Return the (x, y) coordinate for the center point of the cell that contains the specified text.  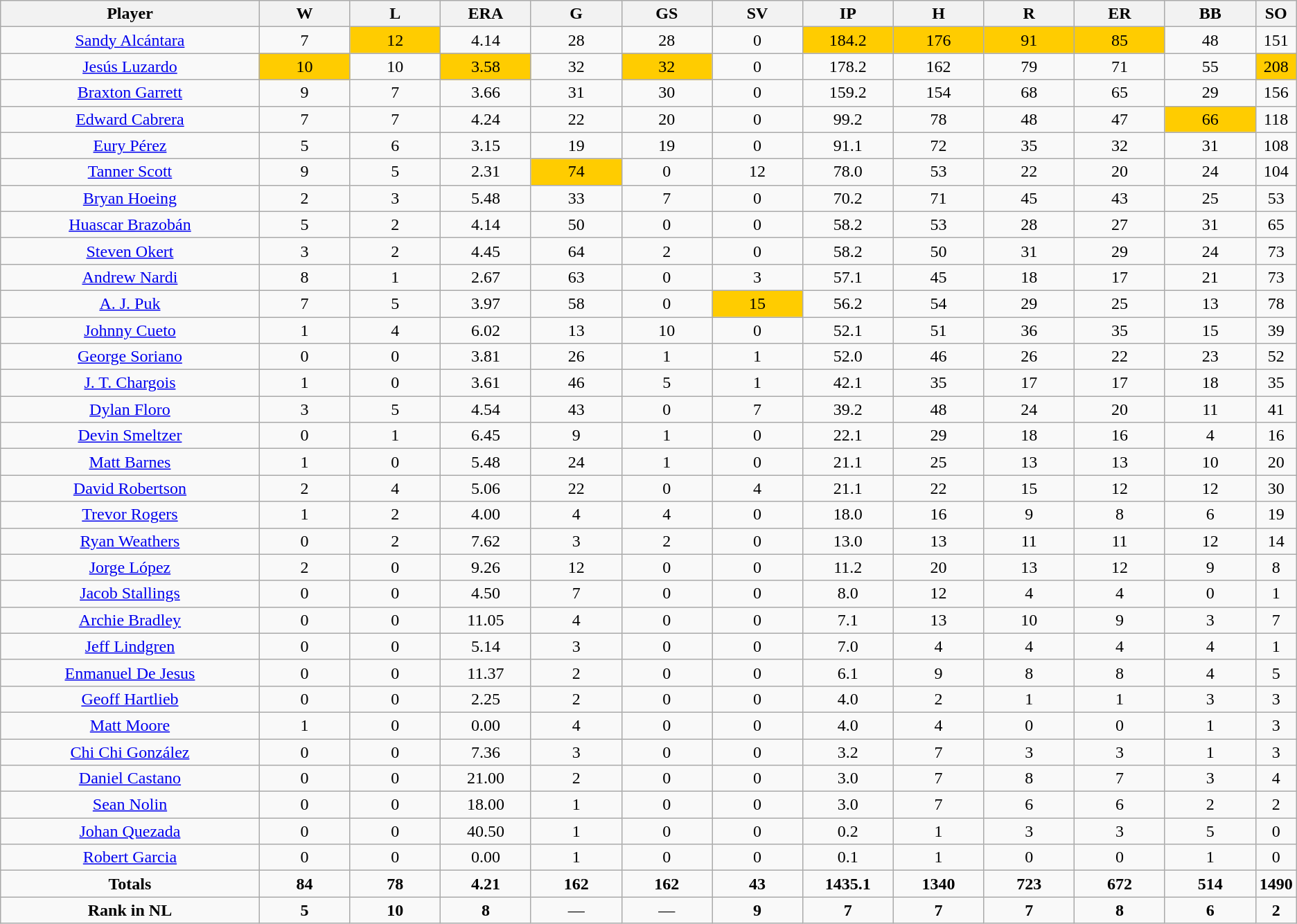
47 (1120, 119)
2.67 (486, 277)
Dylan Floro (130, 409)
Bryan Hoeing (130, 198)
64 (576, 251)
2.31 (486, 172)
21.00 (486, 779)
91.1 (848, 145)
IP (848, 14)
21 (1210, 277)
0.2 (848, 831)
22.1 (848, 436)
56.2 (848, 303)
723 (1030, 884)
99.2 (848, 119)
3.58 (486, 66)
57.1 (848, 277)
Braxton Garrett (130, 93)
A. J. Puk (130, 303)
78.0 (848, 172)
Jacob Stallings (130, 594)
H (938, 14)
66 (1210, 119)
Daniel Castano (130, 779)
52.1 (848, 330)
W (305, 14)
SO (1276, 14)
79 (1030, 66)
BB (1210, 14)
151 (1276, 40)
68 (1030, 93)
Jesús Luzardo (130, 66)
4.24 (486, 119)
4.00 (486, 515)
Robert Garcia (130, 858)
58 (576, 303)
7.62 (486, 541)
R (1030, 14)
7.36 (486, 752)
118 (1276, 119)
6.45 (486, 436)
ER (1120, 14)
14 (1276, 541)
176 (938, 40)
4.54 (486, 409)
52 (1276, 357)
91 (1030, 40)
42.1 (848, 383)
11.05 (486, 620)
4.21 (486, 884)
11.37 (486, 673)
3.15 (486, 145)
3.97 (486, 303)
159.2 (848, 93)
Eury Pérez (130, 145)
18.0 (848, 515)
Tanner Scott (130, 172)
Edward Cabrera (130, 119)
GS (667, 14)
1340 (938, 884)
514 (1210, 884)
52.0 (848, 357)
Geoff Hartlieb (130, 699)
33 (576, 198)
72 (938, 145)
51 (938, 330)
Jorge López (130, 567)
18.00 (486, 805)
L (395, 14)
84 (305, 884)
Huascar Brazobán (130, 224)
Matt Moore (130, 725)
672 (1120, 884)
Sean Nolin (130, 805)
85 (1120, 40)
108 (1276, 145)
6.1 (848, 673)
George Soriano (130, 357)
David Robertson (130, 488)
9.26 (486, 567)
54 (938, 303)
13.0 (848, 541)
8.0 (848, 594)
Enmanuel De Jesus (130, 673)
178.2 (848, 66)
3.81 (486, 357)
J. T. Chargois (130, 383)
Devin Smeltzer (130, 436)
G (576, 14)
5.06 (486, 488)
4.50 (486, 594)
Player (130, 14)
27 (1120, 224)
3.2 (848, 752)
2.25 (486, 699)
154 (938, 93)
23 (1210, 357)
6.02 (486, 330)
Totals (130, 884)
Steven Okert (130, 251)
63 (576, 277)
SV (758, 14)
4.45 (486, 251)
184.2 (848, 40)
Trevor Rogers (130, 515)
5.14 (486, 646)
0.1 (848, 858)
104 (1276, 172)
1435.1 (848, 884)
Johnny Cueto (130, 330)
Archie Bradley (130, 620)
7.1 (848, 620)
Sandy Alcántara (130, 40)
156 (1276, 93)
Ryan Weathers (130, 541)
ERA (486, 14)
11.2 (848, 567)
3.61 (486, 383)
Matt Barnes (130, 462)
40.50 (486, 831)
3.66 (486, 93)
36 (1030, 330)
Rank in NL (130, 910)
39.2 (848, 409)
Andrew Nardi (130, 277)
55 (1210, 66)
Chi Chi González (130, 752)
208 (1276, 66)
70.2 (848, 198)
39 (1276, 330)
41 (1276, 409)
74 (576, 172)
Johan Quezada (130, 831)
1490 (1276, 884)
Jeff Lindgren (130, 646)
7.0 (848, 646)
